Determine the [x, y] coordinate at the center of the cell enclosing the given text.  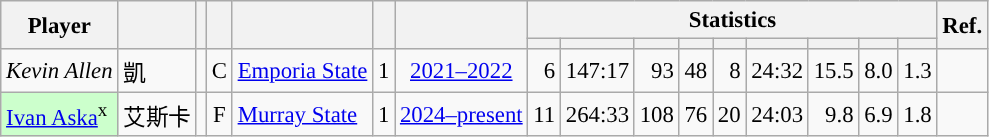
2021–2022 [462, 71]
Kevin Allen [60, 71]
264:33 [597, 115]
48 [696, 71]
Player [60, 25]
6.9 [878, 115]
8 [730, 71]
1.3 [918, 71]
6 [544, 71]
C [220, 71]
Murray State [302, 115]
24:03 [778, 115]
Ref. [962, 25]
2024–present [462, 115]
93 [656, 71]
24:32 [778, 71]
艾斯卡 [157, 115]
凱 [157, 71]
Ivan Askax [60, 115]
108 [656, 115]
9.8 [833, 115]
76 [696, 115]
Emporia State [302, 71]
Statistics [732, 20]
1.8 [918, 115]
20 [730, 115]
8.0 [878, 71]
F [220, 115]
11 [544, 115]
15.5 [833, 71]
147:17 [597, 71]
